From the cell containing the given text, extract its center point as [X, Y] coordinate. 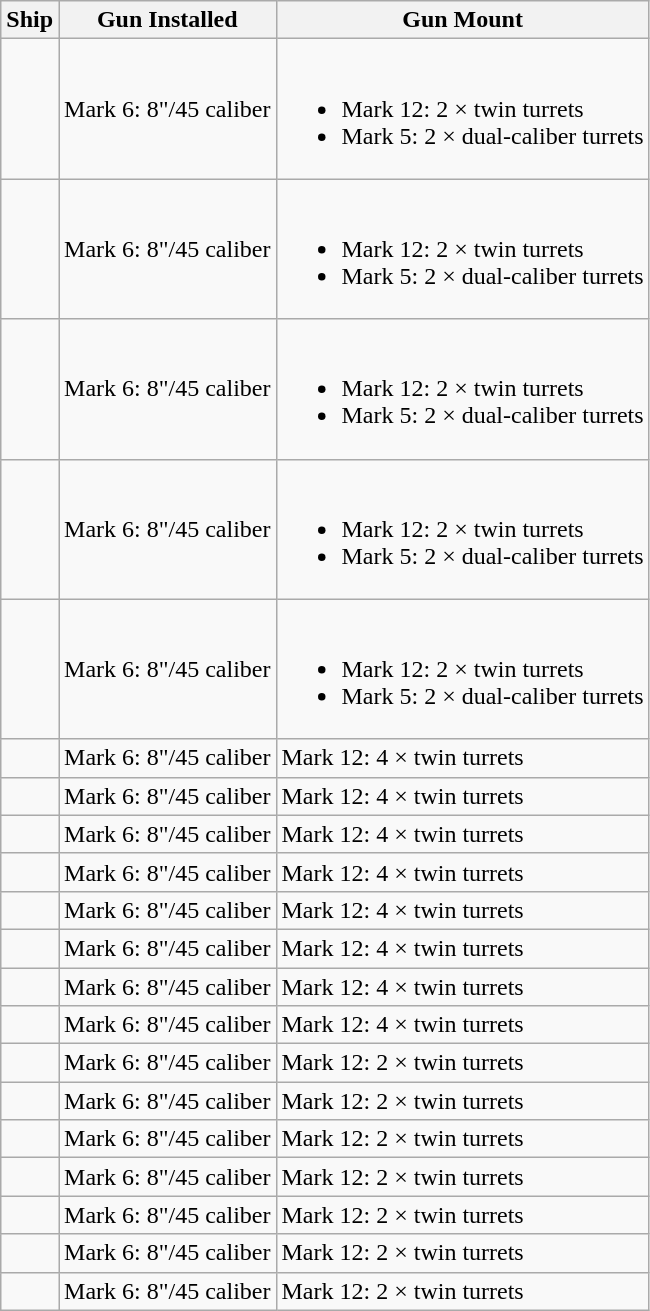
Gun Installed [168, 20]
Gun Mount [462, 20]
Ship [30, 20]
